Return the [x, y] coordinate for the center point of the cell that contains the specified text.  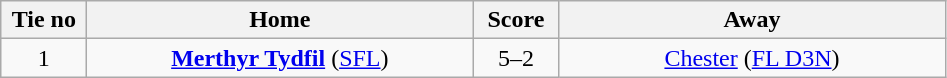
1 [44, 58]
Away [752, 20]
Chester (FL D3N) [752, 58]
Score [516, 20]
5–2 [516, 58]
Tie no [44, 20]
Merthyr Tydfil (SFL) [280, 58]
Home [280, 20]
